Locate the cell with the specified text and output its [x, y] center coordinate. 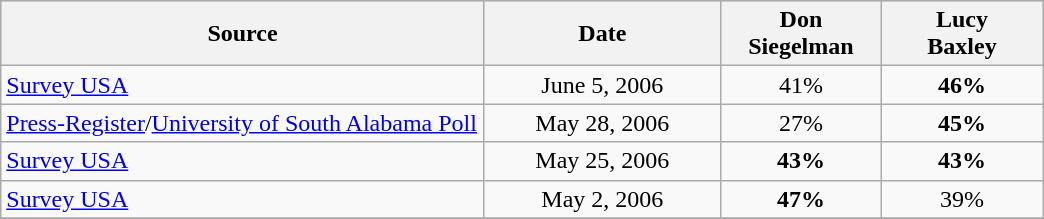
39% [962, 199]
27% [800, 123]
Press-Register/University of South Alabama Poll [243, 123]
47% [800, 199]
June 5, 2006 [602, 85]
41% [800, 85]
May 25, 2006 [602, 161]
Date [602, 34]
May 28, 2006 [602, 123]
Source [243, 34]
DonSiegelman [800, 34]
LucyBaxley [962, 34]
May 2, 2006 [602, 199]
46% [962, 85]
45% [962, 123]
